Find where the given text appears and provide that cell's center as [X, Y] coordinate. 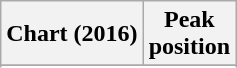
Peak position [189, 34]
Chart (2016) [72, 34]
